Determine the [x, y] coordinate at the center of the cell enclosing the given text.  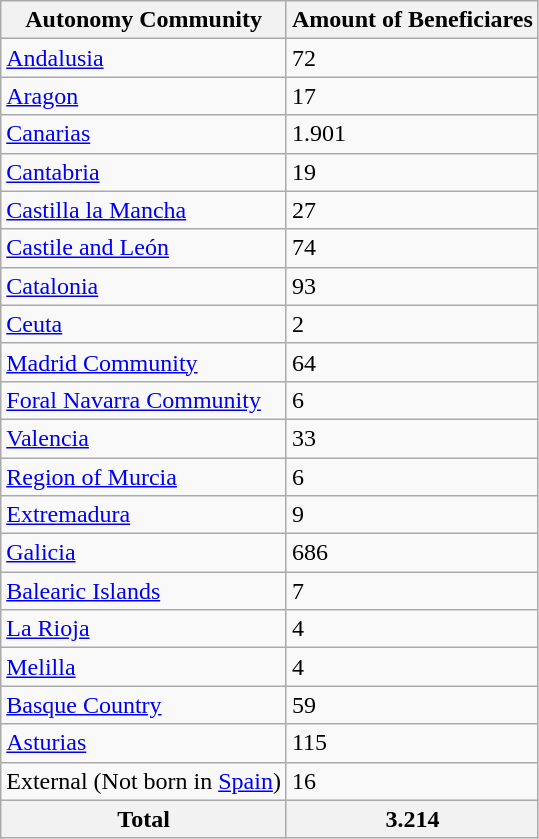
Basque Country [144, 705]
Andalusia [144, 58]
7 [412, 591]
93 [412, 286]
3.214 [412, 819]
Amount of Beneficiares [412, 20]
Valencia [144, 438]
1.901 [412, 134]
Total [144, 819]
33 [412, 438]
Aragon [144, 96]
64 [412, 362]
Castile and León [144, 248]
17 [412, 96]
Asturias [144, 743]
16 [412, 781]
Melilla [144, 667]
Castilla la Mancha [144, 210]
Catalonia [144, 286]
Region of Murcia [144, 477]
Galicia [144, 553]
59 [412, 705]
2 [412, 324]
Extremadura [144, 515]
External (Not born in Spain) [144, 781]
19 [412, 172]
74 [412, 248]
9 [412, 515]
La Rioja [144, 629]
Canarias [144, 134]
27 [412, 210]
Madrid Community [144, 362]
686 [412, 553]
Foral Navarra Community [144, 400]
Ceuta [144, 324]
115 [412, 743]
Cantabria [144, 172]
Autonomy Community [144, 20]
72 [412, 58]
Balearic Islands [144, 591]
